Output the [x, y] coordinate of the center of the cell containing the given text.  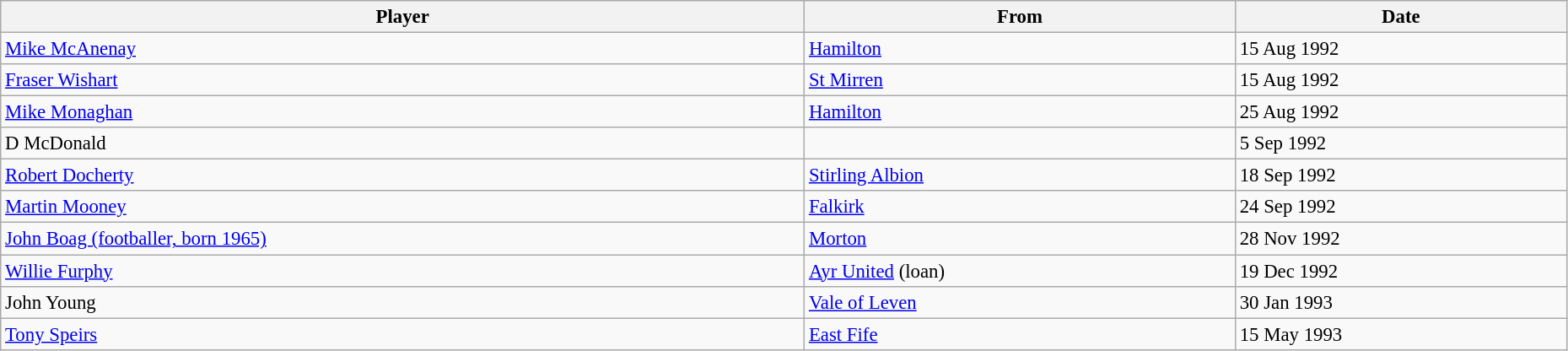
St Mirren [1021, 80]
From [1021, 17]
19 Dec 1992 [1400, 271]
25 Aug 1992 [1400, 112]
24 Sep 1992 [1400, 207]
18 Sep 1992 [1400, 175]
East Fife [1021, 334]
John Young [403, 302]
Ayr United (loan) [1021, 271]
Morton [1021, 239]
Mike McAnenay [403, 49]
Vale of Leven [1021, 302]
Player [403, 17]
Robert Docherty [403, 175]
Willie Furphy [403, 271]
Date [1400, 17]
D McDonald [403, 143]
Mike Monaghan [403, 112]
5 Sep 1992 [1400, 143]
Fraser Wishart [403, 80]
30 Jan 1993 [1400, 302]
Stirling Albion [1021, 175]
Tony Speirs [403, 334]
Falkirk [1021, 207]
John Boag (footballer, born 1965) [403, 239]
15 May 1993 [1400, 334]
Martin Mooney [403, 207]
28 Nov 1992 [1400, 239]
